Identify which cell holds the provided text, then report its [X, Y] central coordinate. 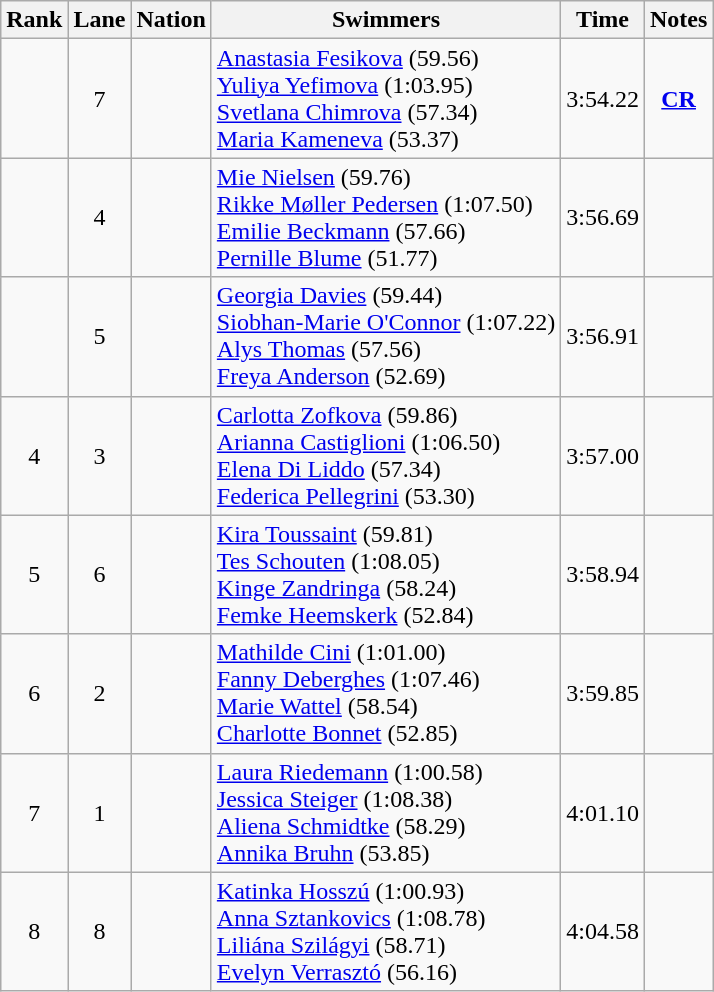
4:01.10 [603, 812]
3:56.91 [603, 336]
Rank [34, 20]
Mathilde Cini (1:01.00)Fanny Deberghes (1:07.46)Marie Wattel (58.54)Charlotte Bonnet (52.85) [386, 694]
Georgia Davies (59.44)Siobhan-Marie O'Connor (1:07.22)Alys Thomas (57.56)Freya Anderson (52.69) [386, 336]
3 [100, 456]
3:54.22 [603, 98]
Carlotta Zofkova (59.86)Arianna Castiglioni (1:06.50)Elena Di Liddo (57.34)Federica Pellegrini (53.30) [386, 456]
3:59.85 [603, 694]
4:04.58 [603, 932]
3:57.00 [603, 456]
Mie Nielsen (59.76)Rikke Møller Pedersen (1:07.50)Emilie Beckmann (57.66)Pernille Blume (51.77) [386, 218]
Laura Riedemann (1:00.58)Jessica Steiger (1:08.38)Aliena Schmidtke (58.29)Annika Bruhn (53.85) [386, 812]
Kira Toussaint (59.81)Tes Schouten (1:08.05)Kinge Zandringa (58.24)Femke Heemskerk (52.84) [386, 574]
3:56.69 [603, 218]
3:58.94 [603, 574]
Katinka Hosszú (1:00.93)Anna Sztankovics (1:08.78)Liliána Szilágyi (58.71)Evelyn Verrasztó (56.16) [386, 932]
2 [100, 694]
Nation [171, 20]
Notes [678, 20]
Time [603, 20]
Anastasia Fesikova (59.56)Yuliya Yefimova (1:03.95)Svetlana Chimrova (57.34)Maria Kameneva (53.37) [386, 98]
CR [678, 98]
Lane [100, 20]
1 [100, 812]
Swimmers [386, 20]
